Capture the cell that displays the provided text and extract its [x, y] central coordinate. 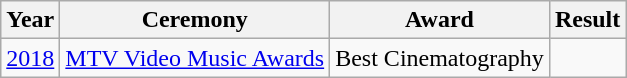
Result [587, 20]
Award [440, 20]
MTV Video Music Awards [195, 58]
Ceremony [195, 20]
2018 [30, 58]
Best Cinematography [440, 58]
Year [30, 20]
